Search for the cell housing the specified text and yield its (x, y) center coordinate. 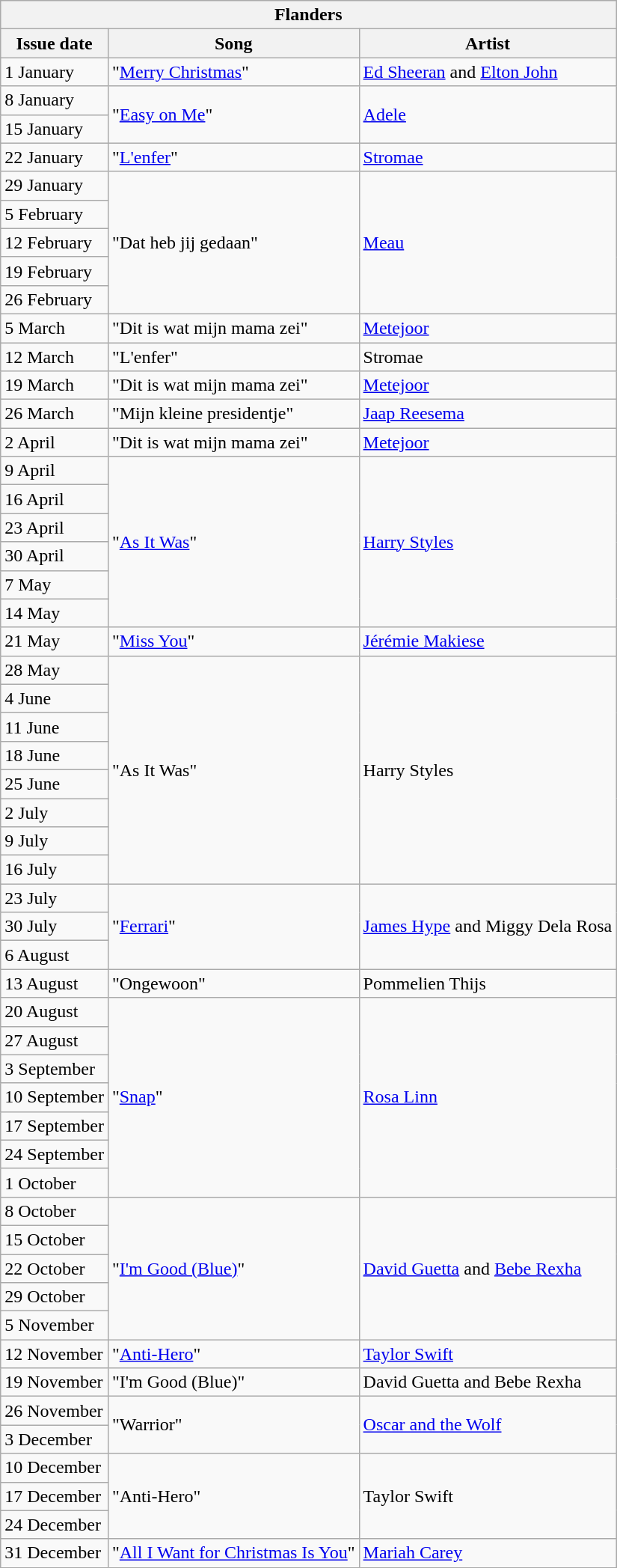
2 July (55, 812)
16 July (55, 870)
3 September (55, 1069)
29 January (55, 186)
12 February (55, 242)
Pommelien Thijs (488, 983)
26 February (55, 299)
2 April (55, 442)
17 December (55, 1496)
15 January (55, 129)
Flanders (308, 15)
Issue date (55, 43)
4 June (55, 698)
6 August (55, 955)
"Warrior" (233, 1425)
Jérémie Makiese (488, 641)
10 December (55, 1468)
Mariah Carey (488, 1553)
28 May (55, 670)
Adele (488, 115)
Song (233, 43)
"Ferrari" (233, 927)
22 October (55, 1269)
16 April (55, 499)
27 August (55, 1040)
13 August (55, 983)
"Mijn kleine presidentje" (233, 414)
30 July (55, 927)
5 March (55, 328)
10 September (55, 1097)
31 December (55, 1553)
5 November (55, 1326)
14 May (55, 613)
29 October (55, 1297)
23 April (55, 528)
"Easy on Me" (233, 115)
30 April (55, 556)
Meau (488, 242)
Artist (488, 43)
17 September (55, 1126)
21 May (55, 641)
19 November (55, 1382)
James Hype and Miggy Dela Rosa (488, 927)
8 January (55, 100)
9 April (55, 471)
24 December (55, 1525)
22 January (55, 157)
24 September (55, 1154)
"All I Want for Christmas Is You" (233, 1553)
9 July (55, 841)
5 February (55, 214)
19 March (55, 385)
1 January (55, 72)
26 November (55, 1411)
"Ongewoon" (233, 983)
"Snap" (233, 1097)
25 June (55, 784)
23 July (55, 898)
20 August (55, 1012)
26 March (55, 414)
7 May (55, 585)
12 March (55, 357)
"Dat heb jij gedaan" (233, 242)
18 June (55, 755)
1 October (55, 1183)
15 October (55, 1239)
"Merry Christmas" (233, 72)
"Miss You" (233, 641)
Oscar and the Wolf (488, 1425)
12 November (55, 1354)
Ed Sheeran and Elton John (488, 72)
Jaap Reesema (488, 414)
11 June (55, 727)
Rosa Linn (488, 1097)
19 February (55, 271)
3 December (55, 1439)
8 October (55, 1211)
